Detect which cell encompasses the target text, then output its (X, Y) center coordinate. 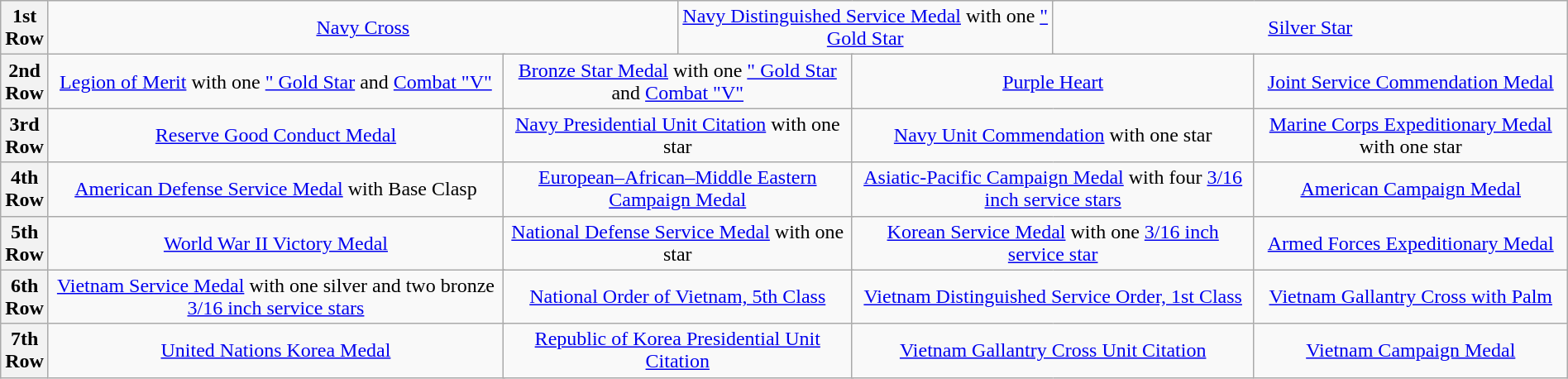
National Defense Service Medal with one star (677, 243)
Bronze Star Medal with one " Gold Star and Combat "V" (677, 81)
Silver Star (1310, 28)
3rdRow (25, 136)
6thRow (25, 296)
American Defense Service Medal with Base Clasp (275, 189)
Vietnam Gallantry Cross with Palm (1411, 296)
Legion of Merit with one " Gold Star and Combat "V" (275, 81)
Navy Presidential Unit Citation with one star (677, 136)
World War II Victory Medal (275, 243)
2ndRow (25, 81)
National Order of Vietnam, 5th Class (677, 296)
Republic of Korea Presidential Unit Citation (677, 351)
7thRow (25, 351)
United Nations Korea Medal (275, 351)
Vietnam Distinguished Service Order, 1st Class (1053, 296)
5thRow (25, 243)
Vietnam Service Medal with one silver and two bronze 3/16 inch service stars (275, 296)
1stRow (25, 28)
Purple Heart (1053, 81)
Navy Distinguished Service Medal with one " Gold Star (865, 28)
Navy Cross (362, 28)
European–African–Middle Eastern Campaign Medal (677, 189)
Navy Unit Commendation with one star (1053, 136)
4thRow (25, 189)
Armed Forces Expeditionary Medal (1411, 243)
Reserve Good Conduct Medal (275, 136)
Joint Service Commendation Medal (1411, 81)
Vietnam Gallantry Cross Unit Citation (1053, 351)
Marine Corps Expeditionary Medal with one star (1411, 136)
Vietnam Campaign Medal (1411, 351)
American Campaign Medal (1411, 189)
Korean Service Medal with one 3/16 inch service star (1053, 243)
Asiatic-Pacific Campaign Medal with four 3/16 inch service stars (1053, 189)
